Detect which cell encompasses the target text, then output its [x, y] center coordinate. 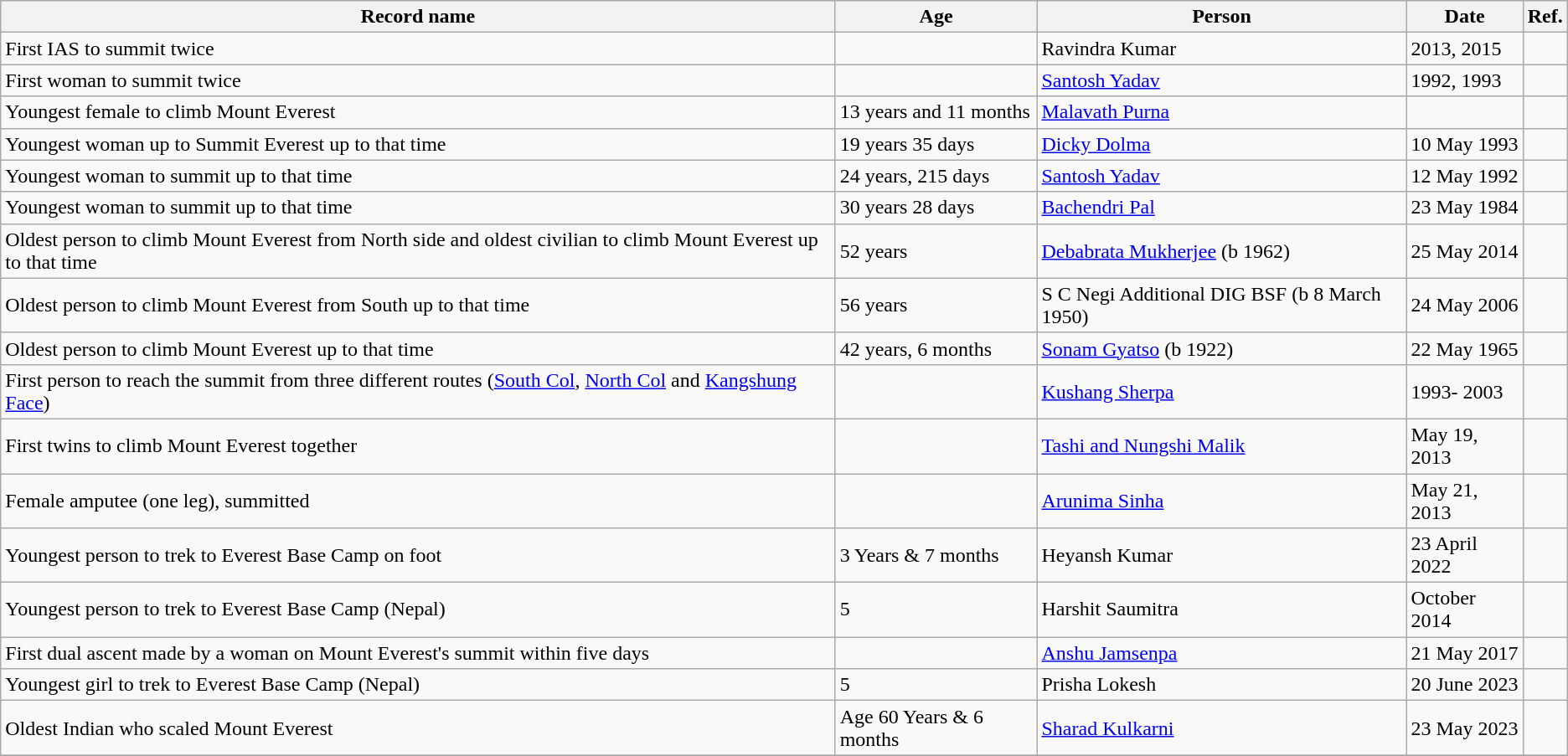
20 June 2023 [1464, 685]
Bachendri Pal [1221, 208]
Youngest person to trek to Everest Base Camp on foot [418, 556]
Youngest woman up to Summit Everest up to that time [418, 144]
19 years 35 days [936, 144]
Female amputee (one leg), summitted [418, 501]
Record name [418, 17]
October 2014 [1464, 609]
1993- 2003 [1464, 392]
1992, 1993 [1464, 80]
S C Negi Additional DIG BSF (b 8 March 1950) [1221, 305]
Arunima Sinha [1221, 501]
Ravindra Kumar [1221, 49]
Prisha Lokesh [1221, 685]
30 years 28 days [936, 208]
Dicky Dolma [1221, 144]
Age [936, 17]
24 years, 215 days [936, 176]
10 May 1993 [1464, 144]
22 May 1965 [1464, 348]
3 Years & 7 months [936, 556]
23 May 2023 [1464, 728]
21 May 2017 [1464, 653]
First dual ascent made by a woman on Mount Everest's summit within five days [418, 653]
56 years [936, 305]
May 19, 2013 [1464, 445]
Oldest person to climb Mount Everest from South up to that time [418, 305]
First IAS to summit twice [418, 49]
Date [1464, 17]
Ref. [1545, 17]
Youngest person to trek to Everest Base Camp (Nepal) [418, 609]
13 years and 11 months [936, 112]
Sonam Gyatso (b 1922) [1221, 348]
Sharad Kulkarni [1221, 728]
Youngest female to climb Mount Everest [418, 112]
12 May 1992 [1464, 176]
Age 60 Years & 6 months [936, 728]
Harshit Saumitra [1221, 609]
Kushang Sherpa [1221, 392]
First twins to climb Mount Everest together [418, 445]
23 April 2022 [1464, 556]
Oldest Indian who scaled Mount Everest [418, 728]
May 21, 2013 [1464, 501]
Heyansh Kumar [1221, 556]
Person [1221, 17]
Malavath Purna [1221, 112]
Tashi and Nungshi Malik [1221, 445]
42 years, 6 months [936, 348]
Oldest person to climb Mount Everest up to that time [418, 348]
25 May 2014 [1464, 251]
First woman to summit twice [418, 80]
24 May 2006 [1464, 305]
Debabrata Mukherjee (b 1962) [1221, 251]
Youngest girl to trek to Everest Base Camp (Nepal) [418, 685]
First person to reach the summit from three different routes (South Col, North Col and Kangshung Face) [418, 392]
23 May 1984 [1464, 208]
Oldest person to climb Mount Everest from North side and oldest civilian to climb Mount Everest up to that time [418, 251]
52 years [936, 251]
Anshu Jamsenpa [1221, 653]
2013, 2015 [1464, 49]
